Scan for the cell matching the given text and deliver its (x, y) coordinate at center. 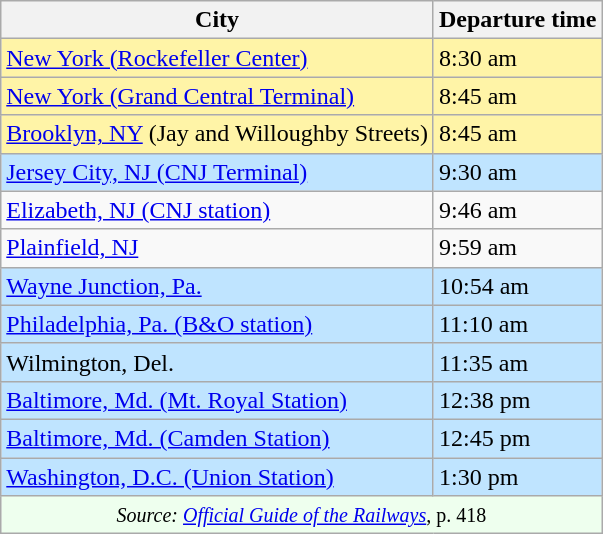
New York (Rockefeller Center) (218, 58)
12:38 pm (518, 400)
New York (Grand Central Terminal) (218, 96)
Baltimore, Md. (Camden Station) (218, 438)
Elizabeth, NJ (CNJ station) (218, 210)
Wilmington, Del. (218, 362)
Departure time (518, 20)
8:30 am (518, 58)
9:59 am (518, 248)
Washington, D.C. (Union Station) (218, 477)
9:46 am (518, 210)
9:30 am (518, 172)
11:35 am (518, 362)
11:10 am (518, 324)
Baltimore, Md. (Mt. Royal Station) (218, 400)
12:45 pm (518, 438)
10:54 am (518, 286)
Jersey City, NJ (CNJ Terminal) (218, 172)
Philadelphia, Pa. (B&O station) (218, 324)
Wayne Junction, Pa. (218, 286)
City (218, 20)
1:30 pm (518, 477)
Brooklyn, NY (Jay and Willoughby Streets) (218, 134)
Plainfield, NJ (218, 248)
Source: Official Guide of the Railways, p. 418 (302, 515)
